Scan for the cell matching the given text and deliver its [x, y] coordinate at center. 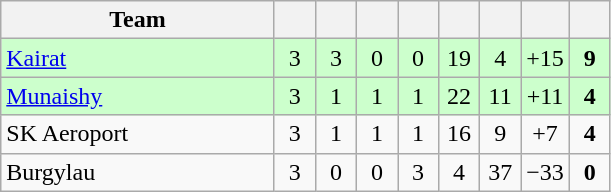
SK Aeroport [138, 134]
Kairat [138, 58]
Burgylau [138, 172]
16 [460, 134]
22 [460, 96]
−33 [546, 172]
19 [460, 58]
Munaishy [138, 96]
+15 [546, 58]
+7 [546, 134]
11 [500, 96]
+11 [546, 96]
37 [500, 172]
Team [138, 20]
